Detect which cell encompasses the target text, then output its [x, y] center coordinate. 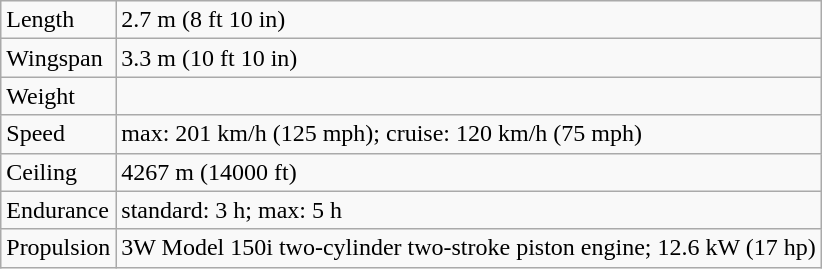
Weight [58, 96]
max: 201 km/h (125 mph); cruise: 120 km/h (75 mph) [468, 134]
Endurance [58, 210]
Wingspan [58, 58]
Length [58, 20]
3W Model 150i two-cylinder two-stroke piston engine; 12.6 kW (17 hp) [468, 248]
3.3 m (10 ft 10 in) [468, 58]
2.7 m (8 ft 10 in) [468, 20]
4267 m (14000 ft) [468, 172]
Speed [58, 134]
Propulsion [58, 248]
standard: 3 h; max: 5 h [468, 210]
Ceiling [58, 172]
